Detect which cell encompasses the target text, then output its [X, Y] center coordinate. 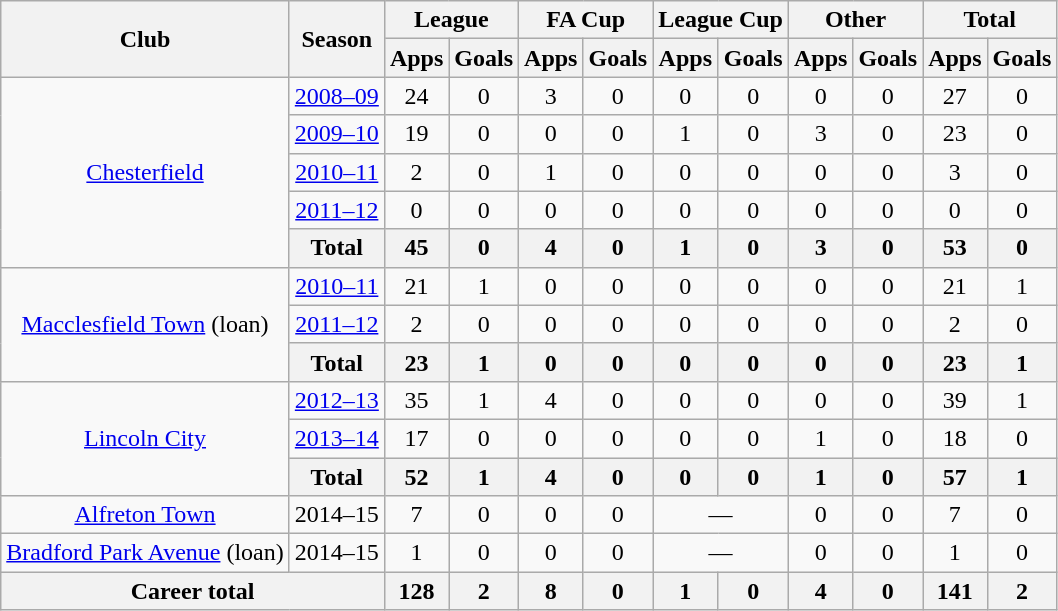
Season [336, 39]
27 [955, 96]
Chesterfield [146, 172]
2012–13 [336, 400]
35 [416, 400]
39 [955, 400]
Lincoln City [146, 438]
8 [551, 591]
19 [416, 134]
52 [416, 477]
18 [955, 438]
17 [416, 438]
League [451, 20]
2008–09 [336, 96]
45 [416, 248]
2009–10 [336, 134]
141 [955, 591]
53 [955, 248]
24 [416, 96]
57 [955, 477]
Club [146, 39]
Career total [193, 591]
2013–14 [336, 438]
League Cup [721, 20]
Other [855, 20]
Alfreton Town [146, 515]
Macclesfield Town (loan) [146, 324]
FA Cup [586, 20]
Bradford Park Avenue (loan) [146, 553]
128 [416, 591]
